Capture the cell that displays the provided text and extract its (X, Y) central coordinate. 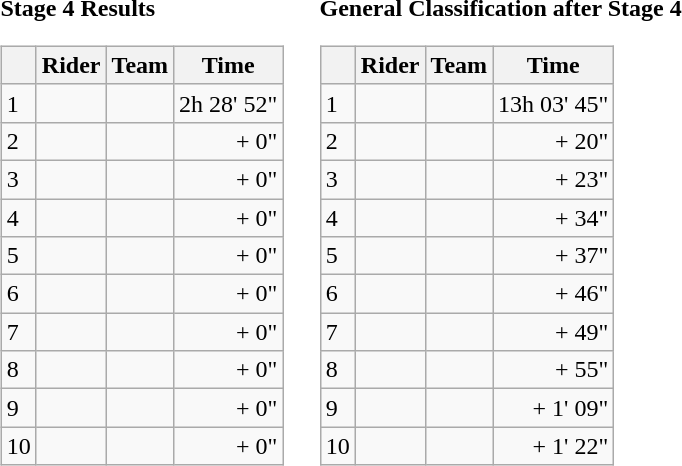
13h 03' 45" (554, 103)
+ 49" (554, 332)
2h 28' 52" (228, 103)
+ 1' 22" (554, 446)
+ 55" (554, 370)
+ 34" (554, 217)
+ 1' 09" (554, 408)
+ 46" (554, 294)
+ 37" (554, 256)
+ 23" (554, 179)
+ 20" (554, 141)
